Capture the cell that displays the provided text and extract its (X, Y) central coordinate. 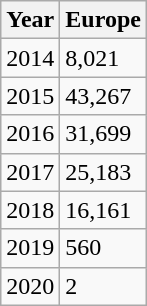
25,183 (104, 172)
2017 (30, 172)
560 (104, 248)
16,161 (104, 210)
2016 (30, 134)
Europe (104, 20)
31,699 (104, 134)
2020 (30, 286)
2018 (30, 210)
2019 (30, 248)
2 (104, 286)
2015 (30, 96)
2014 (30, 58)
8,021 (104, 58)
Year (30, 20)
43,267 (104, 96)
